For the text-containing cell, return its midpoint in [x, y] coordinate format. 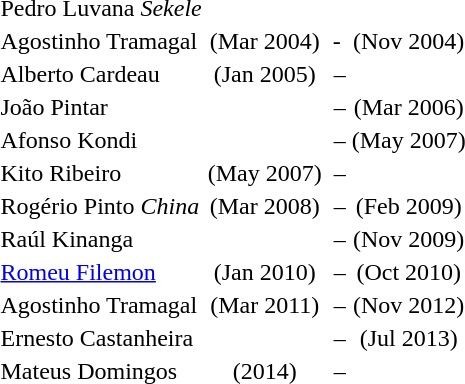
- [336, 41]
(Jan 2005) [264, 74]
(May 2007) [264, 173]
(Jan 2010) [264, 272]
(Mar 2004) [264, 41]
(Mar 2008) [264, 206]
(Mar 2011) [264, 305]
